For the text-containing cell, return its midpoint in (x, y) coordinate format. 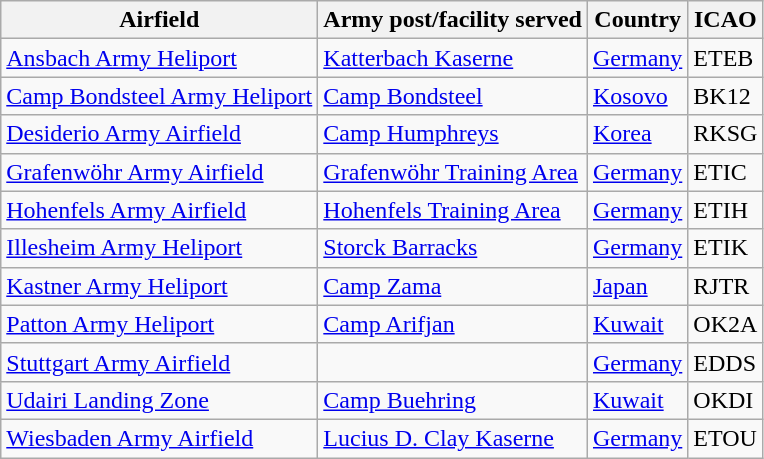
EDDS (726, 362)
Airfield (160, 20)
Grafenwöhr Training Area (453, 172)
Patton Army Heliport (160, 324)
Camp Buehring (453, 400)
Japan (637, 286)
Illesheim Army Heliport (160, 248)
Lucius D. Clay Kaserne (453, 438)
Country (637, 20)
Desiderio Army Airfield (160, 134)
ETEB (726, 58)
OKDI (726, 400)
Hohenfels Training Area (453, 210)
ETIH (726, 210)
Katterbach Kaserne (453, 58)
Ansbach Army Heliport (160, 58)
ETIK (726, 248)
ETIC (726, 172)
Wiesbaden Army Airfield (160, 438)
Storck Barracks (453, 248)
OK2A (726, 324)
BK12 (726, 96)
Udairi Landing Zone (160, 400)
Hohenfels Army Airfield (160, 210)
Stuttgart Army Airfield (160, 362)
Kosovo (637, 96)
RKSG (726, 134)
Korea (637, 134)
Kastner Army Heliport (160, 286)
RJTR (726, 286)
ETOU (726, 438)
Camp Bondsteel (453, 96)
Camp Humphreys (453, 134)
Camp Arifjan (453, 324)
Army post/facility served (453, 20)
ICAO (726, 20)
Camp Bondsteel Army Heliport (160, 96)
Grafenwöhr Army Airfield (160, 172)
Camp Zama (453, 286)
